Return the [X, Y] coordinate for the center point of the cell that contains the specified text.  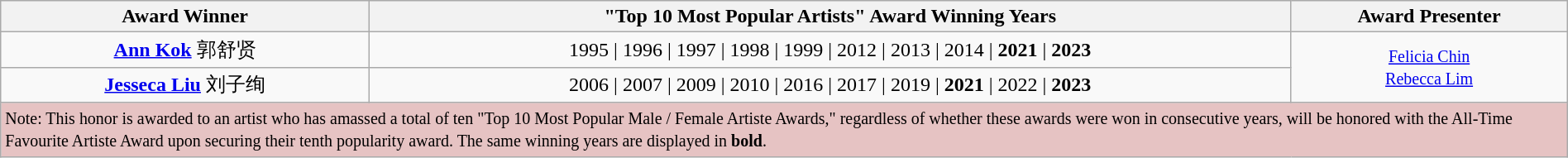
Award Winner [185, 17]
2006 | 2007 | 2009 | 2010 | 2016 | 2017 | 2019 | 2021 | 2022 | 2023 [830, 84]
Award Presenter [1429, 17]
Ann Kok 郭舒贤 [185, 50]
1995 | 1996 | 1997 | 1998 | 1999 | 2012 | 2013 | 2014 | 2021 | 2023 [830, 50]
Felicia Chin Rebecca Lim [1429, 68]
"Top 10 Most Popular Artists" Award Winning Years [830, 17]
Jesseca Liu 刘子绚 [185, 84]
